Extract the (X, Y) coordinate from the center of the cell holding the provided text.  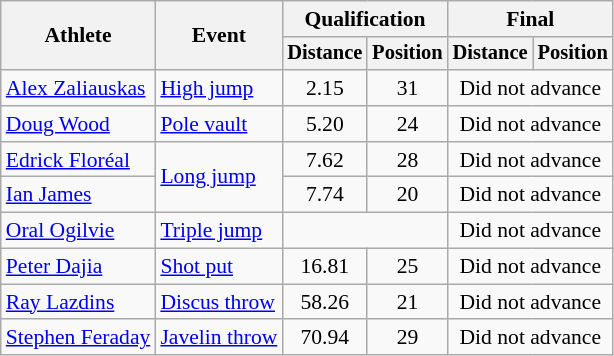
Ray Lazdins (78, 302)
Triple jump (218, 231)
7.74 (324, 195)
Event (218, 36)
2.15 (324, 88)
Final (530, 19)
Peter Dajia (78, 267)
70.94 (324, 338)
31 (407, 88)
25 (407, 267)
Oral Ogilvie (78, 231)
58.26 (324, 302)
Ian James (78, 195)
High jump (218, 88)
Javelin throw (218, 338)
Alex Zaliauskas (78, 88)
Doug Wood (78, 124)
Edrick Floréal (78, 160)
Pole vault (218, 124)
Long jump (218, 178)
7.62 (324, 160)
5.20 (324, 124)
16.81 (324, 267)
28 (407, 160)
21 (407, 302)
Qualification (364, 19)
29 (407, 338)
Athlete (78, 36)
24 (407, 124)
Discus throw (218, 302)
Stephen Feraday (78, 338)
Shot put (218, 267)
20 (407, 195)
